Detect which cell encompasses the target text, then output its [x, y] center coordinate. 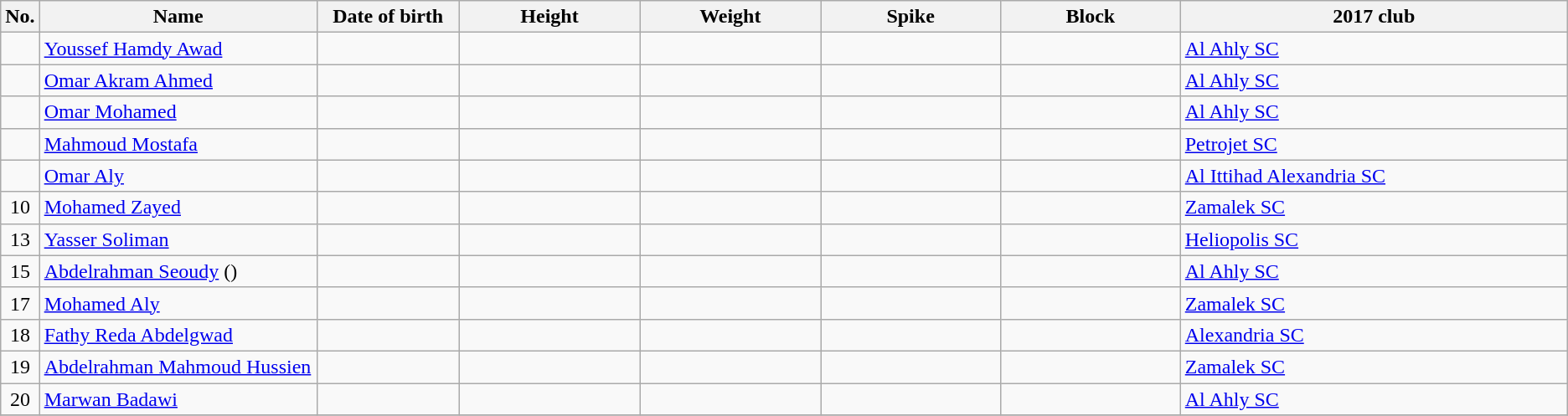
Abdelrahman Mahmoud Hussien [178, 367]
Height [549, 17]
Alexandria SC [1374, 335]
Youssef Hamdy Awad [178, 49]
Block [1091, 17]
Marwan Badawi [178, 399]
Fathy Reda Abdelgwad [178, 335]
15 [20, 271]
20 [20, 399]
Al Ittihad Alexandria SC [1374, 176]
Spike [911, 17]
Omar Aly [178, 176]
Heliopolis SC [1374, 239]
Petrojet SC [1374, 144]
10 [20, 208]
Weight [730, 17]
Mohamed Zayed [178, 208]
13 [20, 239]
Abdelrahman Seoudy () [178, 271]
Yasser Soliman [178, 239]
Omar Mohamed [178, 112]
No. [20, 17]
Name [178, 17]
19 [20, 367]
Omar Akram Ahmed [178, 80]
Mahmoud Mostafa [178, 144]
Mohamed Aly [178, 303]
18 [20, 335]
17 [20, 303]
2017 club [1374, 17]
Date of birth [388, 17]
